Pinpoint the cell where the given text exists, returning its [x, y] midpoint coordinate. 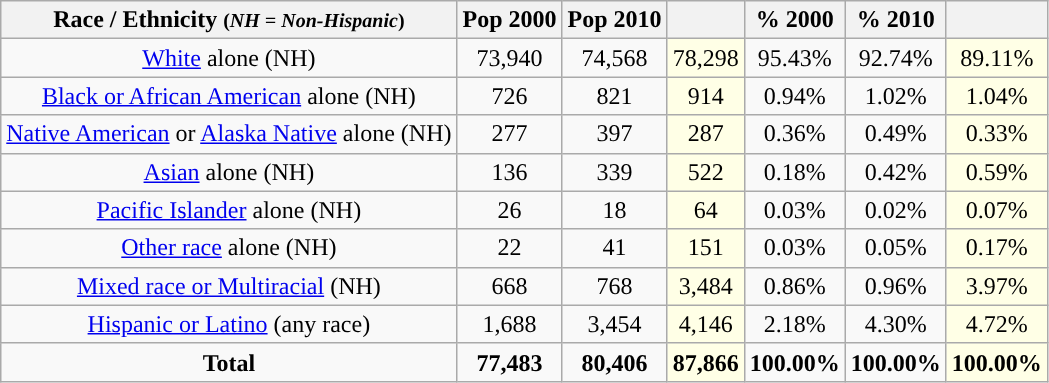
0.02% [896, 210]
4.30% [896, 324]
522 [706, 172]
1.04% [996, 96]
Hispanic or Latino (any race) [229, 324]
821 [614, 96]
0.33% [996, 134]
668 [510, 286]
Asian alone (NH) [229, 172]
Pop 2000 [510, 20]
3.97% [996, 286]
92.74% [896, 58]
77,483 [510, 362]
Pop 2010 [614, 20]
768 [614, 286]
2.18% [794, 324]
Race / Ethnicity (NH = Non-Hispanic) [229, 20]
1.02% [896, 96]
339 [614, 172]
0.96% [896, 286]
914 [706, 96]
% 2010 [896, 20]
0.18% [794, 172]
41 [614, 248]
3,484 [706, 286]
1,688 [510, 324]
80,406 [614, 362]
Other race alone (NH) [229, 248]
0.49% [896, 134]
151 [706, 248]
397 [614, 134]
22 [510, 248]
White alone (NH) [229, 58]
287 [706, 134]
0.17% [996, 248]
89.11% [996, 58]
0.42% [896, 172]
0.59% [996, 172]
74,568 [614, 58]
Native American or Alaska Native alone (NH) [229, 134]
136 [510, 172]
26 [510, 210]
3,454 [614, 324]
4,146 [706, 324]
726 [510, 96]
Total [229, 362]
0.94% [794, 96]
0.05% [896, 248]
64 [706, 210]
Mixed race or Multiracial (NH) [229, 286]
87,866 [706, 362]
18 [614, 210]
0.07% [996, 210]
Black or African American alone (NH) [229, 96]
Pacific Islander alone (NH) [229, 210]
% 2000 [794, 20]
95.43% [794, 58]
277 [510, 134]
78,298 [706, 58]
0.36% [794, 134]
73,940 [510, 58]
0.86% [794, 286]
4.72% [996, 324]
